Capture the cell that displays the provided text and extract its (X, Y) central coordinate. 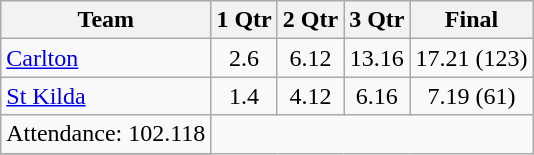
6.16 (377, 96)
1.4 (244, 96)
1 Qtr (244, 20)
7.19 (61) (472, 96)
6.12 (310, 58)
St Kilda (106, 96)
2.6 (244, 58)
Final (472, 20)
Attendance: 102.118 (106, 134)
Carlton (106, 58)
Team (106, 20)
2 Qtr (310, 20)
3 Qtr (377, 20)
4.12 (310, 96)
13.16 (377, 58)
17.21 (123) (472, 58)
